Scan for the cell matching the given text and deliver its [x, y] coordinate at center. 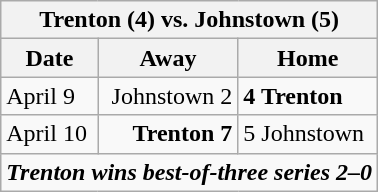
Date [50, 58]
Trenton (4) vs. Johnstown (5) [190, 20]
Home [308, 58]
Johnstown 2 [168, 96]
Trenton 7 [168, 134]
Trenton wins best-of-three series 2–0 [190, 172]
4 Trenton [308, 96]
Away [168, 58]
April 9 [50, 96]
April 10 [50, 134]
5 Johnstown [308, 134]
